Find where the given text appears and provide that cell's center as [X, Y] coordinate. 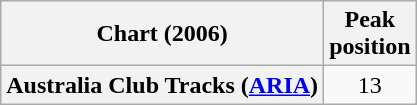
Peakposition [370, 34]
Australia Club Tracks (ARIA) [162, 85]
13 [370, 85]
Chart (2006) [162, 34]
